Capture the cell that displays the provided text and extract its (X, Y) central coordinate. 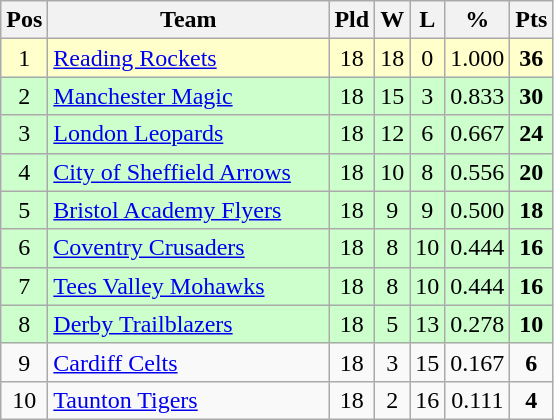
City of Sheffield Arrows (188, 172)
0.500 (478, 210)
0.167 (478, 362)
36 (532, 58)
% (478, 20)
W (392, 20)
Pos (24, 20)
Team (188, 20)
Manchester Magic (188, 96)
Pld (352, 20)
Tees Valley Mohawks (188, 286)
30 (532, 96)
London Leopards (188, 134)
Bristol Academy Flyers (188, 210)
0 (428, 58)
0.833 (478, 96)
Pts (532, 20)
Reading Rockets (188, 58)
12 (392, 134)
24 (532, 134)
20 (532, 172)
0.667 (478, 134)
1.000 (478, 58)
Cardiff Celts (188, 362)
0.556 (478, 172)
L (428, 20)
Coventry Crusaders (188, 248)
Derby Trailblazers (188, 324)
1 (24, 58)
0.278 (478, 324)
Taunton Tigers (188, 400)
13 (428, 324)
0.111 (478, 400)
7 (24, 286)
